Scan for the cell matching the given text and deliver its (X, Y) coordinate at center. 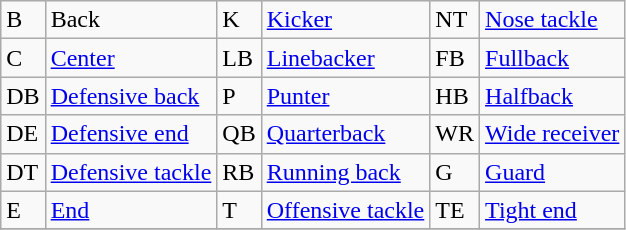
Defensive back (131, 96)
Punter (346, 96)
FB (455, 58)
Offensive tackle (346, 210)
K (239, 20)
P (239, 96)
C (23, 58)
Linebacker (346, 58)
Quarterback (346, 134)
Center (131, 58)
DE (23, 134)
Defensive end (131, 134)
Defensive tackle (131, 172)
Wide receiver (552, 134)
Back (131, 20)
Fullback (552, 58)
HB (455, 96)
End (131, 210)
Tight end (552, 210)
DT (23, 172)
G (455, 172)
QB (239, 134)
Guard (552, 172)
B (23, 20)
Nose tackle (552, 20)
LB (239, 58)
NT (455, 20)
RB (239, 172)
T (239, 210)
DB (23, 96)
E (23, 210)
TE (455, 210)
Halfback (552, 96)
Kicker (346, 20)
WR (455, 134)
Running back (346, 172)
